Search for the cell housing the specified text and yield its (x, y) center coordinate. 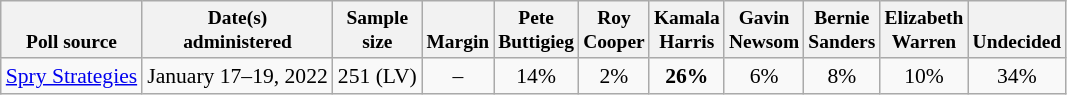
Date(s)administered (238, 30)
Undecided (1017, 30)
34% (1017, 76)
251 (LV) (378, 76)
KamalaHarris (686, 30)
PeteButtigieg (536, 30)
Poll source (72, 30)
2% (614, 76)
6% (764, 76)
10% (924, 76)
BernieSanders (842, 30)
26% (686, 76)
Samplesize (378, 30)
Margin (458, 30)
8% (842, 76)
RoyCooper (614, 30)
– (458, 76)
14% (536, 76)
ElizabethWarren (924, 30)
GavinNewsom (764, 30)
Spry Strategies (72, 76)
January 17–19, 2022 (238, 76)
